Determine the [X, Y] coordinate at the center of the cell enclosing the given text.  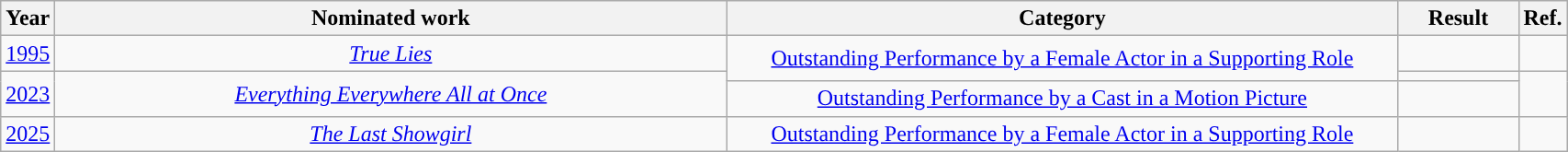
1995 [28, 53]
Outstanding Performance by a Cast in a Motion Picture [1062, 99]
Category [1062, 18]
True Lies [391, 53]
Year [28, 18]
2023 [28, 94]
Ref. [1543, 18]
Result [1459, 18]
2025 [28, 134]
Everything Everywhere All at Once [391, 94]
The Last Showgirl [391, 134]
Nominated work [391, 18]
